Return the (x, y) coordinate for the center point of the cell that contains the specified text.  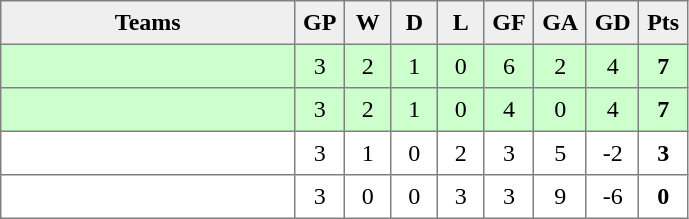
GP (320, 23)
5 (560, 153)
-6 (612, 197)
L (461, 23)
D (414, 23)
GF (509, 23)
Teams (148, 23)
-2 (612, 153)
6 (509, 66)
W (368, 23)
Pts (663, 23)
GD (612, 23)
GA (560, 23)
9 (560, 197)
